Search for the cell housing the specified text and yield its [x, y] center coordinate. 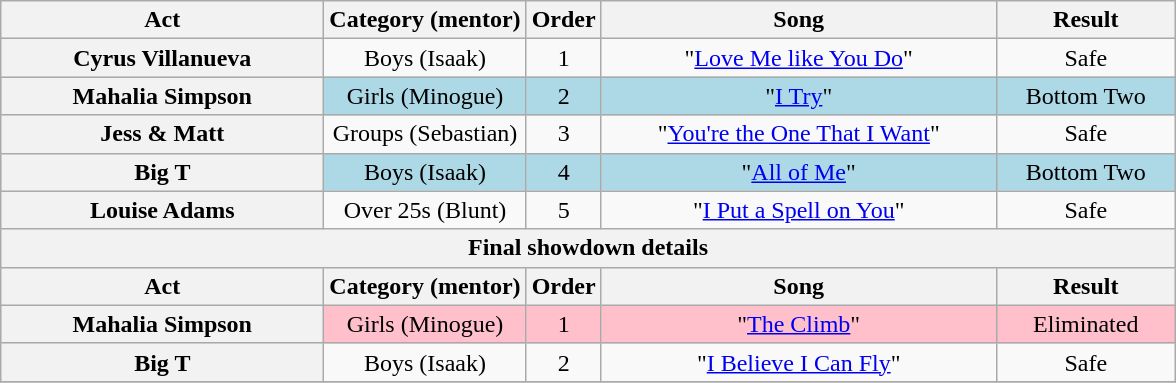
"I Put a Spell on You" [798, 210]
"I Believe I Can Fly" [798, 362]
Groups (Sebastian) [425, 134]
Louise Adams [162, 210]
Jess & Matt [162, 134]
"All of Me" [798, 172]
"I Try" [798, 96]
Final showdown details [588, 248]
3 [564, 134]
4 [564, 172]
"Love Me like You Do" [798, 58]
Cyrus Villanueva [162, 58]
"You're the One That I Want" [798, 134]
Over 25s (Blunt) [425, 210]
"The Climb" [798, 324]
Eliminated [1086, 324]
5 [564, 210]
